From the cell containing the given text, extract its center point as (X, Y) coordinate. 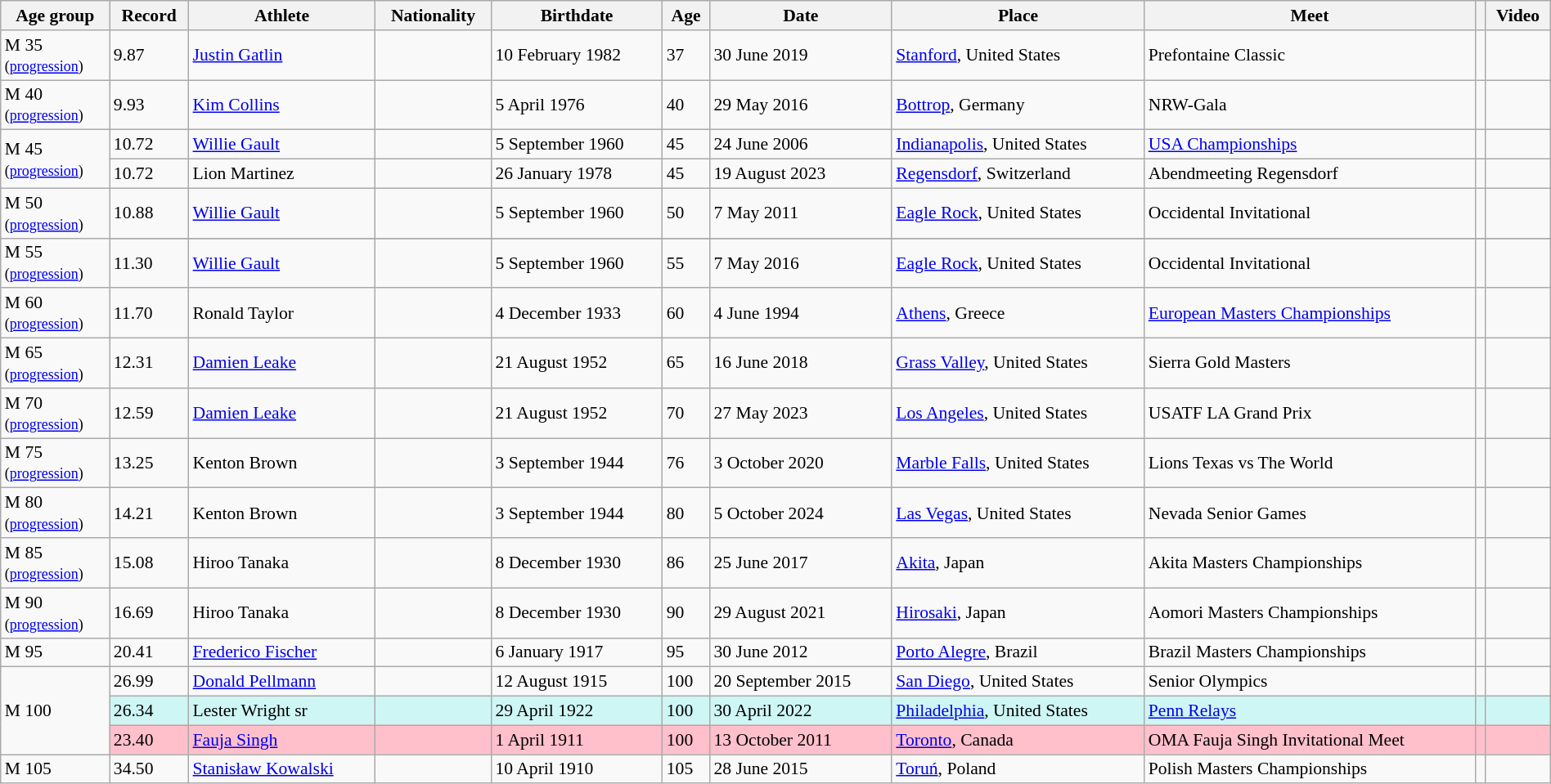
M 90 (progression) (56, 613)
Birthdate (576, 16)
16.69 (149, 613)
50 (686, 213)
M 40 (progression) (56, 105)
4 June 1994 (800, 314)
Philadelphia, United States (1018, 711)
80 (686, 513)
1 April 1911 (576, 740)
Date (800, 16)
24 June 2006 (800, 145)
5 October 2024 (800, 513)
M 35 (progression) (56, 56)
Frederico Fischer (282, 652)
Las Vegas, United States (1018, 513)
14.21 (149, 513)
Fauja Singh (282, 740)
65 (686, 363)
Penn Relays (1310, 711)
Sierra Gold Masters (1310, 363)
26.99 (149, 682)
Indianapolis, United States (1018, 145)
NRW-Gala (1310, 105)
95 (686, 652)
M 80 (progression) (56, 513)
Marble Falls, United States (1018, 463)
M 95 (56, 652)
M 85 (progression) (56, 562)
Toruń, Poland (1018, 769)
Athlete (282, 16)
M 50 (progression) (56, 213)
M 70 (progression) (56, 414)
9.93 (149, 105)
Regensdorf, Switzerland (1018, 174)
10 April 1910 (576, 769)
9.87 (149, 56)
86 (686, 562)
7 May 2011 (800, 213)
26.34 (149, 711)
28 June 2015 (800, 769)
30 June 2012 (800, 652)
29 August 2021 (800, 613)
M 75 (progression) (56, 463)
Akita, Japan (1018, 562)
Stanisław Kowalski (282, 769)
70 (686, 414)
13.25 (149, 463)
40 (686, 105)
Aomori Masters Championships (1310, 613)
Meet (1310, 16)
25 June 2017 (800, 562)
Lions Texas vs The World (1310, 463)
Age group (56, 16)
Abendmeeting Regensdorf (1310, 174)
19 August 2023 (800, 174)
Polish Masters Championships (1310, 769)
29 May 2016 (800, 105)
Los Angeles, United States (1018, 414)
12.59 (149, 414)
105 (686, 769)
Lion Martinez (282, 174)
Grass Valley, United States (1018, 363)
Bottrop, Germany (1018, 105)
15.08 (149, 562)
Nationality (434, 16)
30 April 2022 (800, 711)
Justin Gatlin (282, 56)
OMA Fauja Singh Invitational Meet (1310, 740)
Senior Olympics (1310, 682)
Hirosaki, Japan (1018, 613)
European Masters Championships (1310, 314)
4 December 1933 (576, 314)
34.50 (149, 769)
Donald Pellmann (282, 682)
10 February 1982 (576, 56)
Place (1018, 16)
M 105 (56, 769)
60 (686, 314)
M 60 (progression) (56, 314)
16 June 2018 (800, 363)
Prefontaine Classic (1310, 56)
30 June 2019 (800, 56)
11.70 (149, 314)
Kim Collins (282, 105)
20.41 (149, 652)
M 45 (progression) (56, 159)
26 January 1978 (576, 174)
USATF LA Grand Prix (1310, 414)
Stanford, United States (1018, 56)
6 January 1917 (576, 652)
Brazil Masters Championships (1310, 652)
M 100 (56, 711)
Age (686, 16)
Akita Masters Championships (1310, 562)
11.30 (149, 263)
10.88 (149, 213)
27 May 2023 (800, 414)
Porto Alegre, Brazil (1018, 652)
Nevada Senior Games (1310, 513)
23.40 (149, 740)
76 (686, 463)
M 65 (progression) (56, 363)
90 (686, 613)
San Diego, United States (1018, 682)
Toronto, Canada (1018, 740)
Lester Wright sr (282, 711)
20 September 2015 (800, 682)
M 55 (progression) (56, 263)
3 October 2020 (800, 463)
7 May 2016 (800, 263)
Ronald Taylor (282, 314)
5 April 1976 (576, 105)
55 (686, 263)
USA Championships (1310, 145)
Video (1518, 16)
12 August 1915 (576, 682)
Record (149, 16)
12.31 (149, 363)
Athens, Greece (1018, 314)
29 April 1922 (576, 711)
37 (686, 56)
13 October 2011 (800, 740)
